Search for the cell housing the specified text and yield its [X, Y] center coordinate. 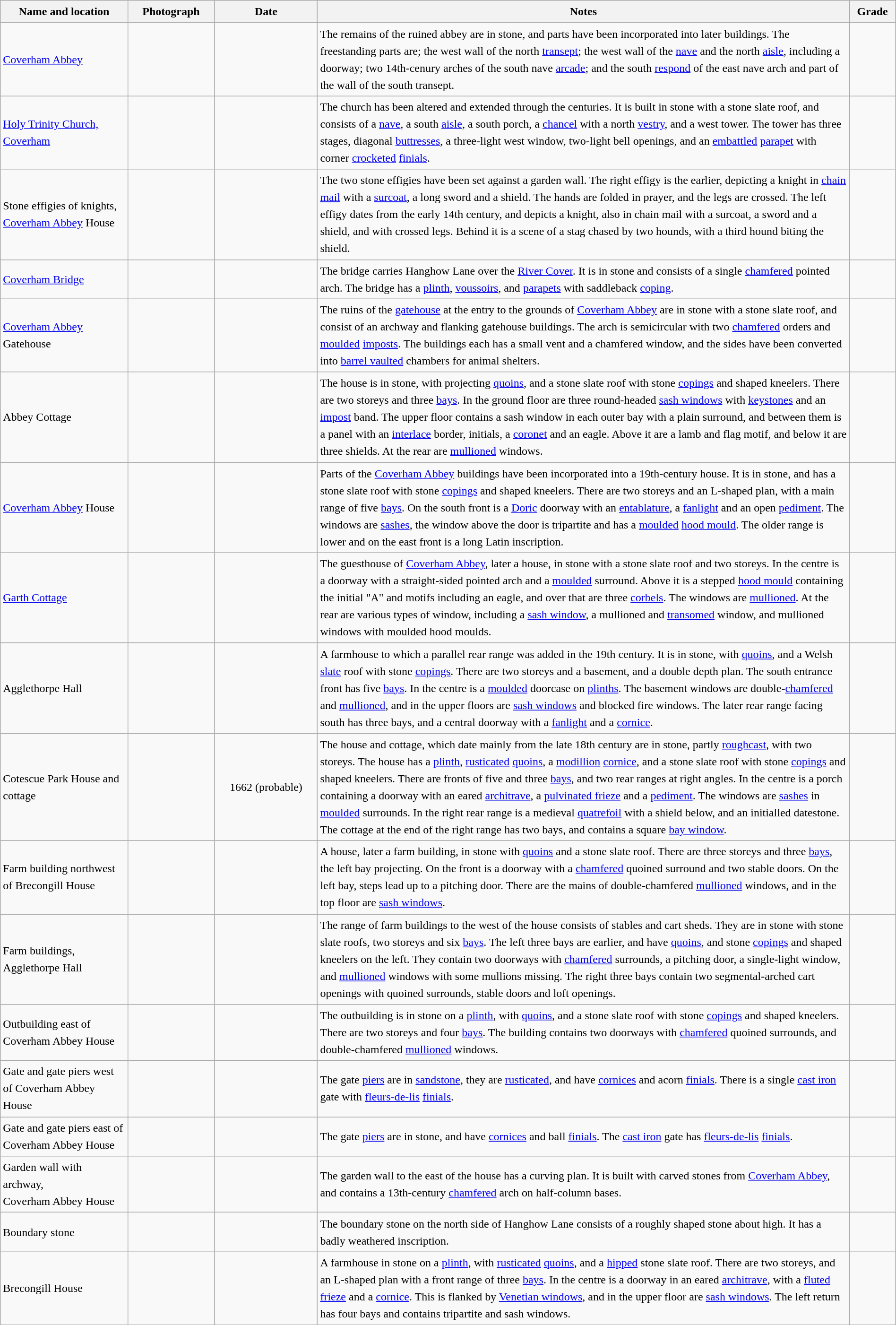
Stone effigies of knights,Coverham Abbey House [64, 215]
Coverham Abbey [64, 60]
Farm building northwest of Brecongill House [64, 877]
Name and location [64, 11]
Gate and gate piers east of Coverham Abbey House [64, 1136]
Coverham Abbey Gatehouse [64, 336]
Garden wall with archway,Coverham Abbey House [64, 1185]
Notes [583, 11]
Coverham Abbey House [64, 508]
Outbuilding east of Coverham Abbey House [64, 1032]
Cotescue Park House and cottage [64, 787]
The gate piers are in stone, and have cornices and ball finials. The cast iron gate has fleurs-de-lis finials. [583, 1136]
Boundary stone [64, 1232]
1662 (probable) [266, 787]
Garth Cottage [64, 598]
Coverham Bridge [64, 279]
Date [266, 11]
Gate and gate piers west of Coverham Abbey House [64, 1089]
Photograph [171, 11]
The boundary stone on the north side of Hanghow Lane consists of a roughly shaped stone about high. It has a badly weathered inscription. [583, 1232]
Brecongill House [64, 1289]
Abbey Cottage [64, 417]
Holy Trinity Church, Coverham [64, 132]
Agglethorpe Hall [64, 688]
Grade [872, 11]
Farm buildings, Agglethorpe Hall [64, 960]
